For the text-containing cell, return its midpoint in (X, Y) coordinate format. 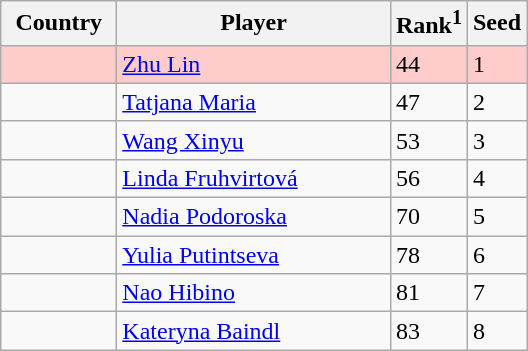
Player (254, 24)
8 (496, 331)
Seed (496, 24)
78 (428, 255)
1 (496, 64)
47 (428, 102)
70 (428, 217)
5 (496, 217)
Country (59, 24)
7 (496, 293)
Nadia Podoroska (254, 217)
6 (496, 255)
Kateryna Baindl (254, 331)
53 (428, 140)
2 (496, 102)
3 (496, 140)
83 (428, 331)
Rank1 (428, 24)
Wang Xinyu (254, 140)
Tatjana Maria (254, 102)
Nao Hibino (254, 293)
Yulia Putintseva (254, 255)
Zhu Lin (254, 64)
4 (496, 178)
81 (428, 293)
44 (428, 64)
Linda Fruhvirtová (254, 178)
56 (428, 178)
